Identify which cell holds the provided text, then report its [x, y] central coordinate. 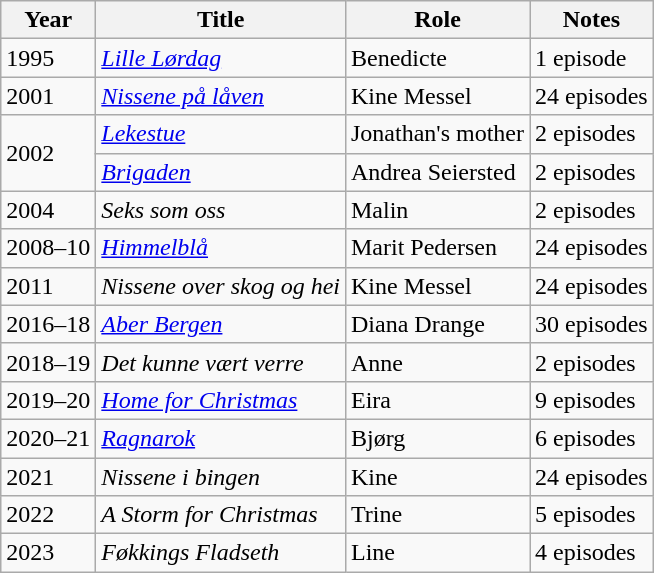
Home for Christmas [221, 400]
Malin [437, 210]
2016–18 [48, 324]
Andrea Seiersted [437, 172]
Diana Drange [437, 324]
Title [221, 20]
Himmelblå [221, 248]
Jonathan's mother [437, 134]
Nissene over skog og hei [221, 286]
Benedicte [437, 58]
2019–20 [48, 400]
Nissene på låven [221, 96]
Anne [437, 362]
Year [48, 20]
2022 [48, 515]
5 episodes [592, 515]
2001 [48, 96]
Lille Lørdag [221, 58]
Bjørg [437, 438]
Line [437, 553]
A Storm for Christmas [221, 515]
1 episode [592, 58]
Eira [437, 400]
Ragnarok [221, 438]
Brigaden [221, 172]
2021 [48, 477]
Det kunne vært verre [221, 362]
Notes [592, 20]
2004 [48, 210]
2002 [48, 153]
2020–21 [48, 438]
Føkkings Fladseth [221, 553]
Trine [437, 515]
Marit Pedersen [437, 248]
30 episodes [592, 324]
2018–19 [48, 362]
4 episodes [592, 553]
2008–10 [48, 248]
1995 [48, 58]
2023 [48, 553]
Kine [437, 477]
Nissene i bingen [221, 477]
Lekestue [221, 134]
Role [437, 20]
9 episodes [592, 400]
Aber Bergen [221, 324]
Seks som oss [221, 210]
2011 [48, 286]
6 episodes [592, 438]
